Locate the cell with the specified text and output its (x, y) center coordinate. 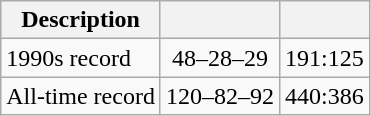
48–28–29 (220, 58)
440:386 (324, 96)
1990s record (81, 58)
Description (81, 20)
120–82–92 (220, 96)
All-time record (81, 96)
191:125 (324, 58)
